Scan for the cell matching the given text and deliver its (X, Y) coordinate at center. 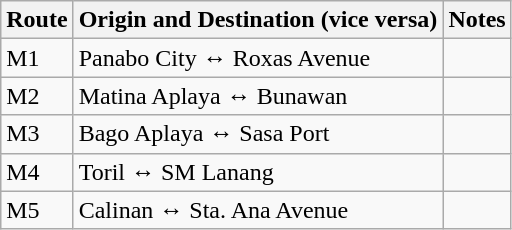
Matina Aplaya ↔ Bunawan (258, 96)
M1 (37, 58)
M2 (37, 96)
Toril ↔ SM Lanang (258, 172)
M4 (37, 172)
M5 (37, 210)
Panabo City ↔ Roxas Avenue (258, 58)
Calinan ↔ Sta. Ana Avenue (258, 210)
M3 (37, 134)
Bago Aplaya ↔ Sasa Port (258, 134)
Origin and Destination (vice versa) (258, 20)
Notes (477, 20)
Route (37, 20)
